From the cell containing the given text, extract its center point as (x, y) coordinate. 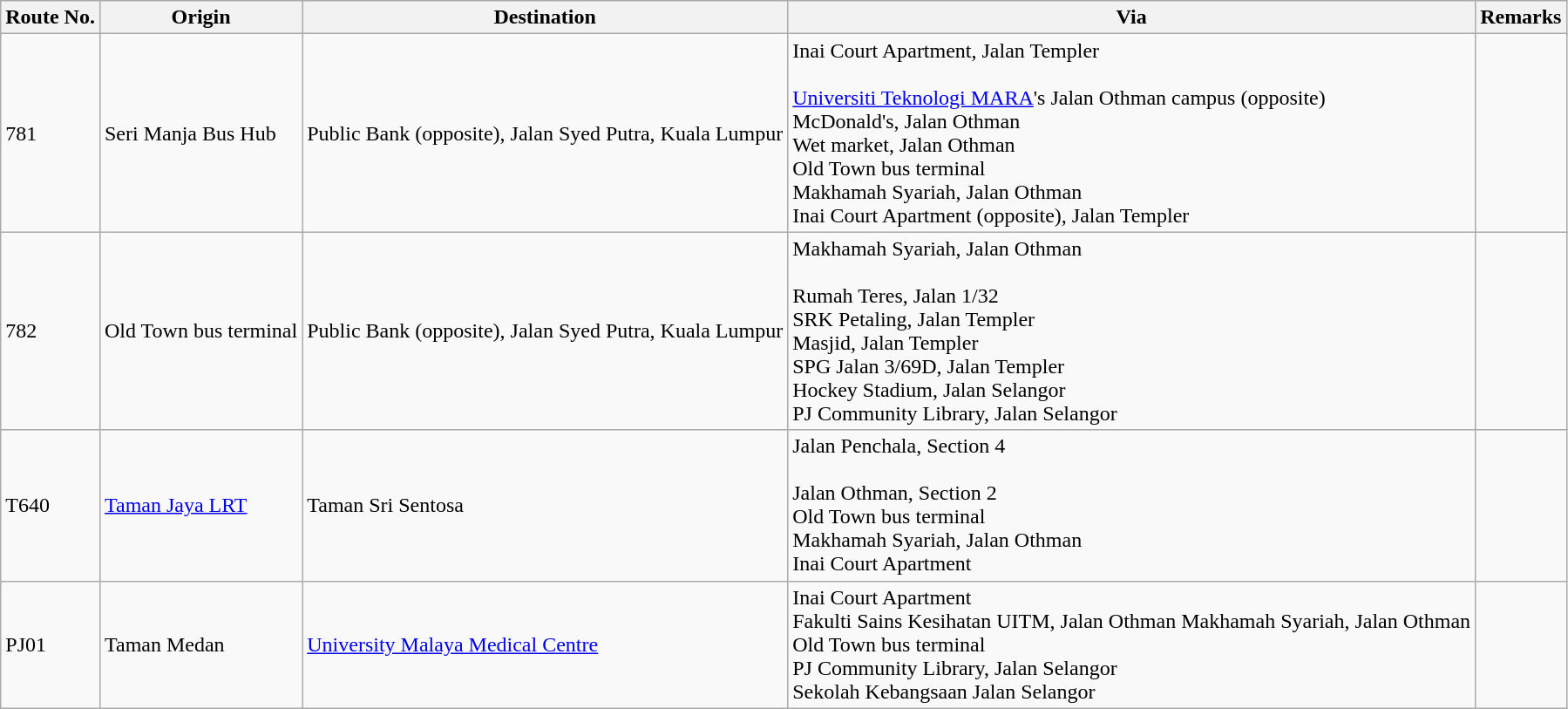
Seri Manja Bus Hub (200, 133)
Taman Medan (200, 644)
Taman Jaya LRT (200, 506)
Taman Sri Sentosa (546, 506)
782 (51, 331)
T640 (51, 506)
Destination (546, 17)
Remarks (1521, 17)
University Malaya Medical Centre (546, 644)
781 (51, 133)
PJ01 (51, 644)
Old Town bus terminal (200, 331)
Via (1131, 17)
Origin (200, 17)
Jalan Penchala, Section 4Jalan Othman, Section 2 Old Town bus terminal Makhamah Syariah, Jalan Othman Inai Court Apartment (1131, 506)
Route No. (51, 17)
